Scan for the cell matching the given text and deliver its [x, y] coordinate at center. 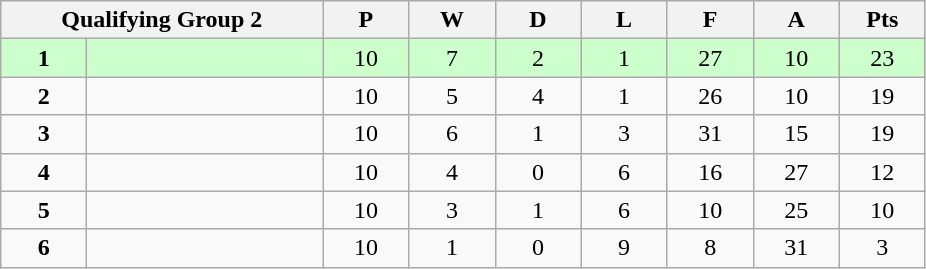
9 [624, 248]
26 [710, 96]
L [624, 20]
23 [882, 58]
12 [882, 172]
P [366, 20]
F [710, 20]
25 [796, 210]
D [538, 20]
Qualifying Group 2 [162, 20]
W [452, 20]
16 [710, 172]
8 [710, 248]
15 [796, 134]
A [796, 20]
Pts [882, 20]
7 [452, 58]
